Return [X, Y] of the center of cell containing provided text 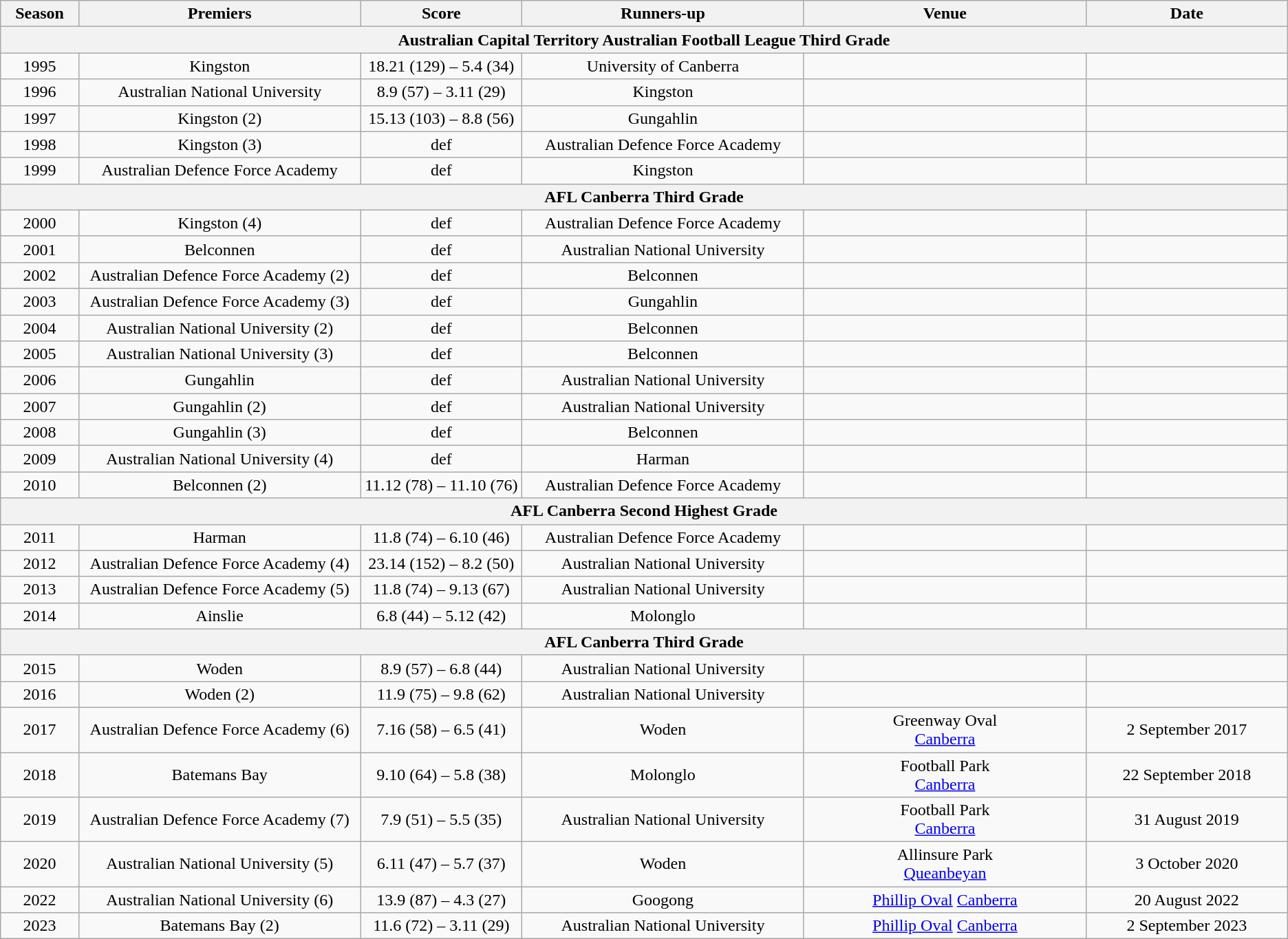
6.11 (47) – 5.7 (37) [441, 864]
1996 [40, 92]
Woden (2) [219, 694]
University of Canberra [663, 66]
Australian Defence Force Academy (2) [219, 275]
1997 [40, 118]
2016 [40, 694]
Season [40, 14]
1999 [40, 171]
Belconnen (2) [219, 485]
Gungahlin (2) [219, 407]
2000 [40, 223]
2004 [40, 328]
13.9 (87) – 4.3 (27) [441, 900]
Gungahlin (3) [219, 433]
11.8 (74) – 6.10 (46) [441, 537]
Allinsure ParkQueanbeyan [945, 864]
2002 [40, 275]
6.8 (44) – 5.12 (42) [441, 616]
31 August 2019 [1186, 820]
Runners-up [663, 14]
AFL Canberra Second Highest Grade [644, 511]
Batemans Bay (2) [219, 926]
Kingston (2) [219, 118]
Premiers [219, 14]
Greenway OvalCanberra [945, 729]
Australian National University (2) [219, 328]
11.8 (74) – 9.13 (67) [441, 590]
2001 [40, 249]
1998 [40, 144]
Australian Defence Force Academy (4) [219, 563]
11.6 (72) – 3.11 (29) [441, 926]
Kingston (4) [219, 223]
Batemans Bay [219, 775]
11.12 (78) – 11.10 (76) [441, 485]
2003 [40, 301]
2015 [40, 668]
2 September 2023 [1186, 926]
11.9 (75) – 9.8 (62) [441, 694]
2014 [40, 616]
2009 [40, 459]
2010 [40, 485]
22 September 2018 [1186, 775]
2017 [40, 729]
Australian National University (3) [219, 354]
2011 [40, 537]
Ainslie [219, 616]
15.13 (103) – 8.8 (56) [441, 118]
23.14 (152) – 8.2 (50) [441, 563]
Australian Capital Territory Australian Football League Third Grade [644, 40]
9.10 (64) – 5.8 (38) [441, 775]
Venue [945, 14]
Score [441, 14]
Australian Defence Force Academy (5) [219, 590]
Australian Defence Force Academy (3) [219, 301]
Googong [663, 900]
Date [1186, 14]
2013 [40, 590]
2008 [40, 433]
2022 [40, 900]
8.9 (57) – 3.11 (29) [441, 92]
18.21 (129) – 5.4 (34) [441, 66]
2007 [40, 407]
2023 [40, 926]
Kingston (3) [219, 144]
2019 [40, 820]
3 October 2020 [1186, 864]
Australian Defence Force Academy (7) [219, 820]
Australian National University (4) [219, 459]
2 September 2017 [1186, 729]
8.9 (57) – 6.8 (44) [441, 668]
2006 [40, 380]
Australian Defence Force Academy (6) [219, 729]
2012 [40, 563]
Australian National University (6) [219, 900]
2005 [40, 354]
1995 [40, 66]
20 August 2022 [1186, 900]
2020 [40, 864]
2018 [40, 775]
7.9 (51) – 5.5 (35) [441, 820]
Australian National University (5) [219, 864]
7.16 (58) – 6.5 (41) [441, 729]
